From the cell containing the given text, extract its center point as (X, Y) coordinate. 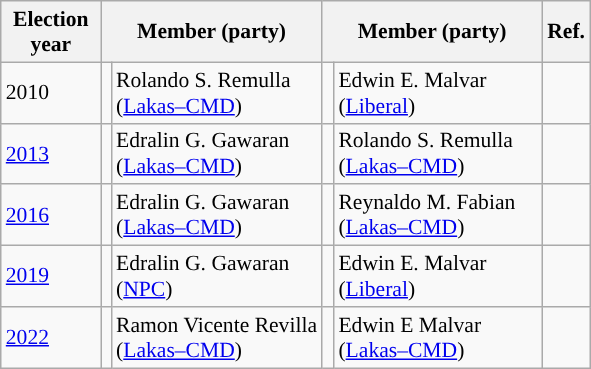
Ramon Vicente Revilla(Lakas–CMD) (216, 338)
2022 (51, 338)
Reynaldo M. Fabian(Lakas–CMD) (438, 216)
Edwin E Malvar(Lakas–CMD) (438, 338)
Ref. (566, 32)
2019 (51, 276)
Electionyear (51, 32)
2013 (51, 154)
Edralin G. Gawaran(NPC) (216, 276)
2016 (51, 216)
2010 (51, 92)
